Output the [x, y] coordinate of the center of the cell containing the given text.  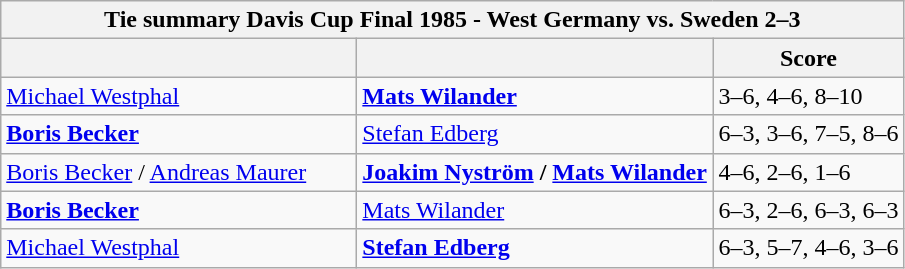
Joakim Nyström / Mats Wilander [535, 172]
6–3, 5–7, 4–6, 3–6 [808, 248]
Tie summary Davis Cup Final 1985 - West Germany vs. Sweden 2–3 [452, 20]
6–3, 3–6, 7–5, 8–6 [808, 134]
Score [808, 58]
6–3, 2–6, 6–3, 6–3 [808, 210]
4–6, 2–6, 1–6 [808, 172]
Boris Becker / Andreas Maurer [179, 172]
3–6, 4–6, 8–10 [808, 96]
